Search for the cell housing the specified text and yield its (x, y) center coordinate. 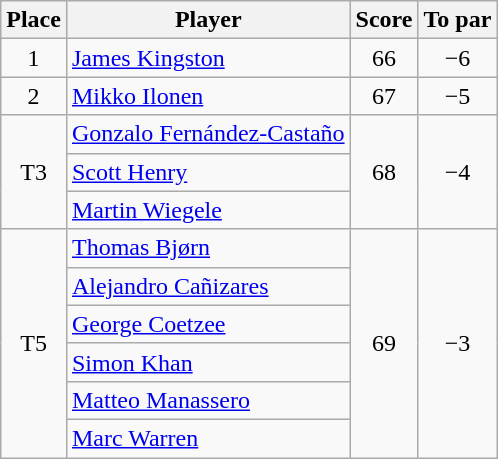
James Kingston (208, 58)
1 (34, 58)
2 (34, 96)
Mikko Ilonen (208, 96)
George Coetzee (208, 324)
66 (384, 58)
69 (384, 343)
Simon Khan (208, 362)
Alejandro Cañizares (208, 286)
Thomas Bjørn (208, 248)
67 (384, 96)
Matteo Manassero (208, 400)
−5 (458, 96)
Place (34, 20)
Marc Warren (208, 438)
Martin Wiegele (208, 210)
−3 (458, 343)
Gonzalo Fernández-Castaño (208, 134)
−6 (458, 58)
T5 (34, 343)
Score (384, 20)
Player (208, 20)
Scott Henry (208, 172)
−4 (458, 172)
To par (458, 20)
T3 (34, 172)
68 (384, 172)
